From the cell containing the given text, extract its center point as [X, Y] coordinate. 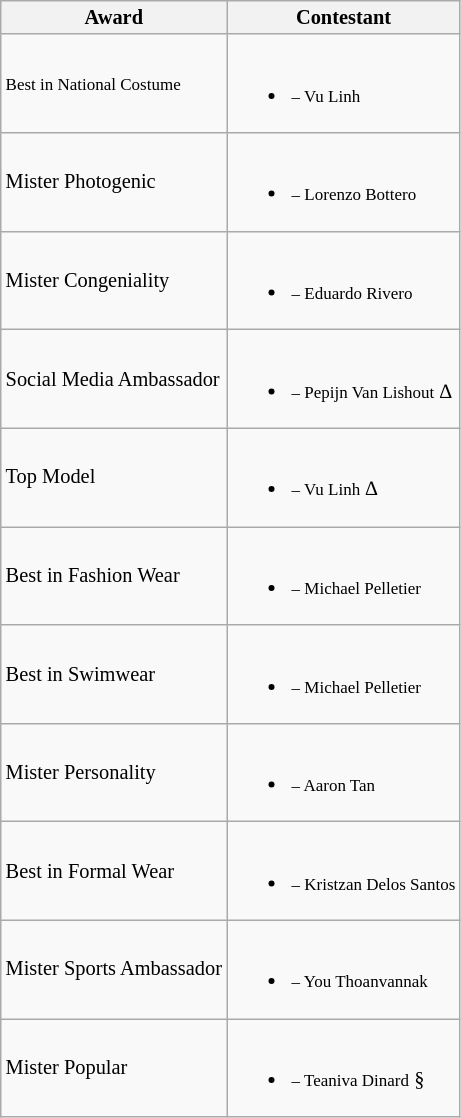
Best in Swimwear [114, 674]
– Aaron Tan [344, 772]
Mister Congeniality [114, 280]
– Eduardo Rivero [344, 280]
Mister Personality [114, 772]
– Vu Linh [344, 83]
– Vu Linh ∆ [344, 477]
Contestant [344, 17]
Best in Formal Wear [114, 871]
Social Media Ambassador [114, 378]
– You Thoanvannak [344, 969]
– Pepijn Van Lishout ∆ [344, 378]
– Lorenzo Bottero [344, 181]
Mister Popular [114, 1067]
– Teaniva Dinard § [344, 1067]
Top Model [114, 477]
Best in National Costume [114, 83]
Award [114, 17]
Mister Sports Ambassador [114, 969]
– Kristzan Delos Santos [344, 871]
Best in Fashion Wear [114, 575]
Mister Photogenic [114, 181]
